Detect which cell encompasses the target text, then output its (X, Y) center coordinate. 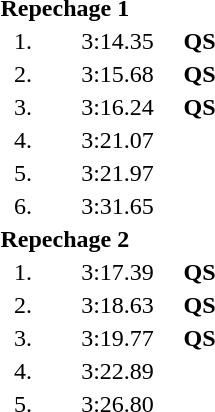
3:21.07 (118, 140)
3:14.35 (118, 41)
3:31.65 (118, 206)
3:16.24 (118, 107)
3:18.63 (118, 305)
3:15.68 (118, 74)
3:22.89 (118, 371)
3:17.39 (118, 272)
3:21.97 (118, 173)
3:19.77 (118, 338)
